Output the [x, y] coordinate of the center of the cell containing the given text.  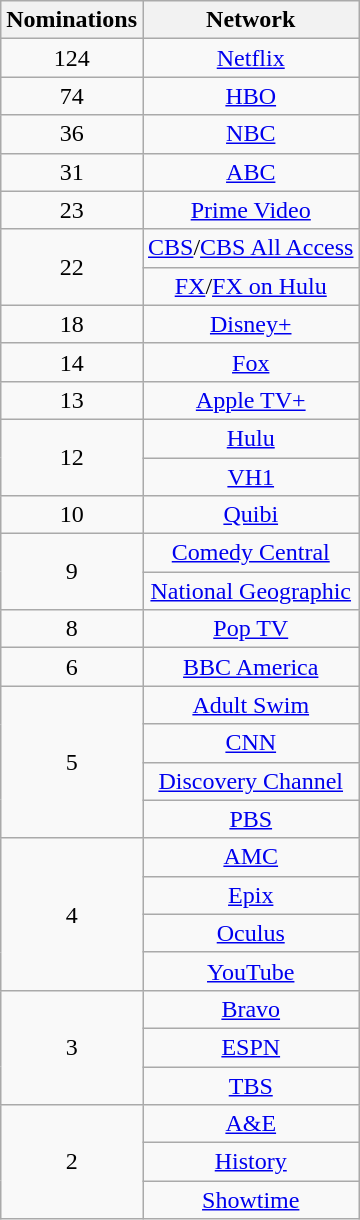
4 [72, 914]
ABC [250, 172]
74 [72, 96]
9 [72, 572]
Adult Swim [250, 705]
22 [72, 267]
Apple TV+ [250, 400]
Network [250, 20]
2 [72, 1162]
13 [72, 400]
FX/FX on Hulu [250, 286]
12 [72, 457]
3 [72, 1047]
CBS/CBS All Access [250, 248]
Netflix [250, 58]
Epix [250, 895]
Nominations [72, 20]
10 [72, 515]
36 [72, 134]
Prime Video [250, 210]
CNN [250, 743]
Hulu [250, 438]
31 [72, 172]
National Geographic [250, 591]
A&E [250, 1124]
Showtime [250, 1200]
124 [72, 58]
Bravo [250, 1009]
PBS [250, 819]
YouTube [250, 971]
BBC America [250, 667]
Oculus [250, 933]
TBS [250, 1085]
ESPN [250, 1047]
HBO [250, 96]
NBC [250, 134]
VH1 [250, 477]
Quibi [250, 515]
8 [72, 629]
AMC [250, 857]
Fox [250, 362]
History [250, 1162]
14 [72, 362]
Comedy Central [250, 553]
5 [72, 762]
Disney+ [250, 324]
Pop TV [250, 629]
Discovery Channel [250, 781]
6 [72, 667]
18 [72, 324]
23 [72, 210]
